Output the (x, y) coordinate of the center of the cell containing the given text.  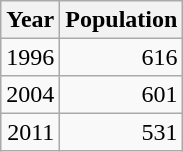
616 (122, 56)
Population (122, 20)
Year (30, 20)
601 (122, 94)
2011 (30, 132)
531 (122, 132)
2004 (30, 94)
1996 (30, 56)
